Locate the cell with the specified text and output its [X, Y] center coordinate. 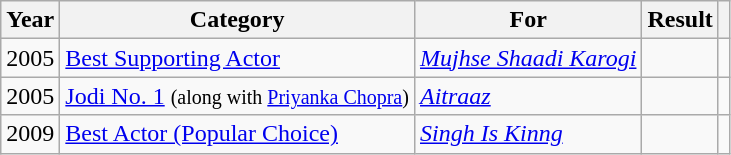
Year [30, 20]
For [528, 20]
2009 [30, 134]
Category [238, 20]
Best Supporting Actor [238, 58]
Best Actor (Popular Choice) [238, 134]
Mujhse Shaadi Karogi [528, 58]
Result [680, 20]
Jodi No. 1 (along with Priyanka Chopra) [238, 96]
Singh Is Kinng [528, 134]
Aitraaz [528, 96]
